Identify which cell holds the provided text, then report its (x, y) central coordinate. 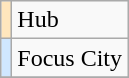
Focus City (70, 58)
Hub (70, 20)
